Determine the (X, Y) coordinate at the center of the cell enclosing the given text.  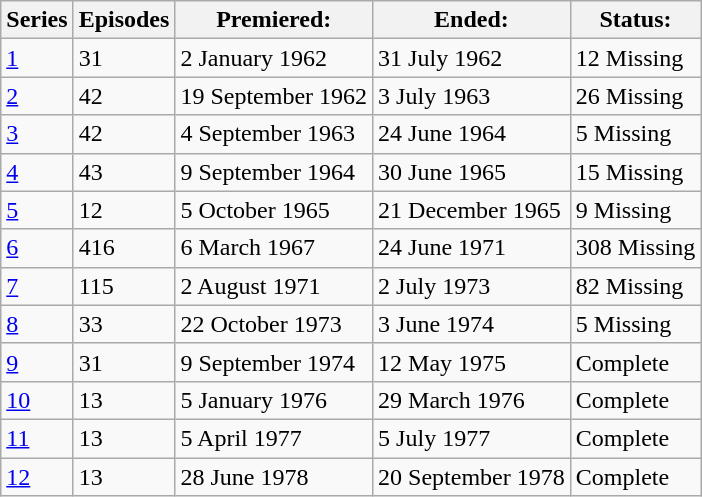
28 June 1978 (274, 477)
Series (37, 20)
5 January 1976 (274, 400)
6 March 1967 (274, 248)
5 April 1977 (274, 438)
2 August 1971 (274, 286)
4 September 1963 (274, 134)
3 June 1974 (472, 324)
43 (124, 172)
115 (124, 286)
33 (124, 324)
416 (124, 248)
10 (37, 400)
5 October 1965 (274, 210)
11 (37, 438)
3 July 1963 (472, 96)
5 July 1977 (472, 438)
9 September 1974 (274, 362)
21 December 1965 (472, 210)
9 Missing (635, 210)
30 June 1965 (472, 172)
2 January 1962 (274, 58)
20 September 1978 (472, 477)
29 March 1976 (472, 400)
308 Missing (635, 248)
Episodes (124, 20)
12 Missing (635, 58)
9 (37, 362)
9 September 1964 (274, 172)
82 Missing (635, 286)
2 (37, 96)
24 June 1964 (472, 134)
7 (37, 286)
Premiered: (274, 20)
2 July 1973 (472, 286)
3 (37, 134)
Ended: (472, 20)
19 September 1962 (274, 96)
4 (37, 172)
1 (37, 58)
8 (37, 324)
6 (37, 248)
24 June 1971 (472, 248)
22 October 1973 (274, 324)
31 July 1962 (472, 58)
12 May 1975 (472, 362)
26 Missing (635, 96)
15 Missing (635, 172)
Status: (635, 20)
5 (37, 210)
